From the cell containing the given text, extract its center point as [x, y] coordinate. 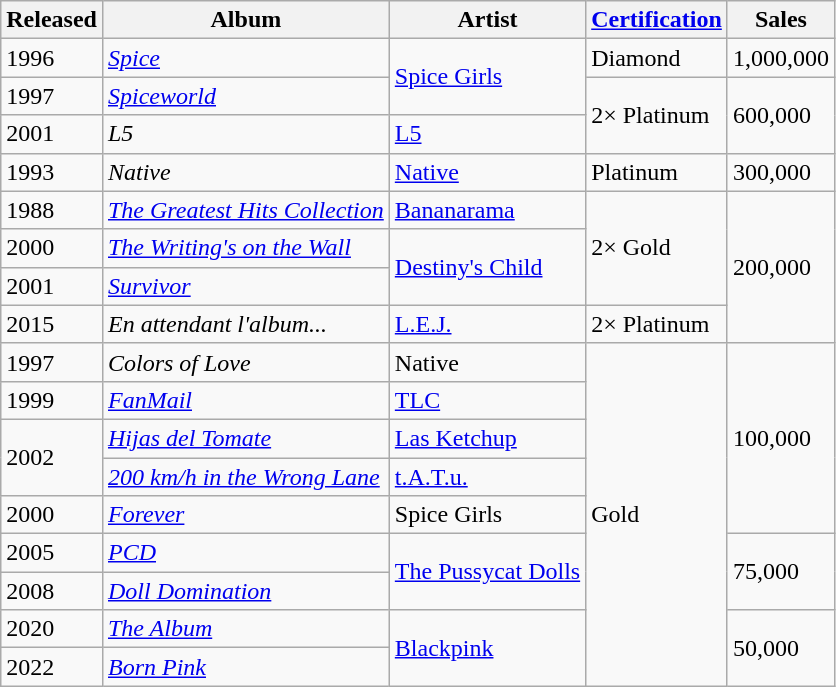
TLC [487, 400]
1988 [52, 210]
2× Gold [657, 248]
FanMail [246, 400]
Diamond [657, 58]
2015 [52, 324]
Sales [780, 20]
The Pussycat Dolls [487, 572]
600,000 [780, 115]
En attendant l'album... [246, 324]
Released [52, 20]
t.A.T.u. [487, 477]
300,000 [780, 172]
Certification [657, 20]
Destiny's Child [487, 267]
Colors of Love [246, 362]
Las Ketchup [487, 438]
1999 [52, 400]
1993 [52, 172]
The Album [246, 629]
75,000 [780, 572]
PCD [246, 553]
Bananarama [487, 210]
Doll Domination [246, 591]
L.E.J. [487, 324]
2008 [52, 591]
200 km/h in the Wrong Lane [246, 477]
Spice [246, 58]
Gold [657, 514]
1,000,000 [780, 58]
Born Pink [246, 667]
Platinum [657, 172]
Blackpink [487, 648]
The Greatest Hits Collection [246, 210]
Survivor [246, 286]
200,000 [780, 267]
2020 [52, 629]
Hijas del Tomate [246, 438]
Artist [487, 20]
2005 [52, 553]
Forever [246, 515]
1996 [52, 58]
The Writing's on the Wall [246, 248]
Album [246, 20]
100,000 [780, 438]
50,000 [780, 648]
2002 [52, 457]
Spiceworld [246, 96]
2022 [52, 667]
